Capture the cell that displays the provided text and extract its [X, Y] central coordinate. 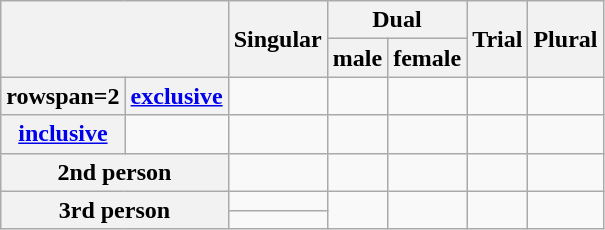
Trial [498, 39]
female [428, 58]
inclusive [63, 134]
male [357, 58]
2nd person [114, 172]
rowspan=2 [63, 96]
Dual [396, 20]
Singular [278, 39]
exclusive [176, 96]
3rd person [114, 210]
Plural [566, 39]
